Search for the cell housing the specified text and yield its [x, y] center coordinate. 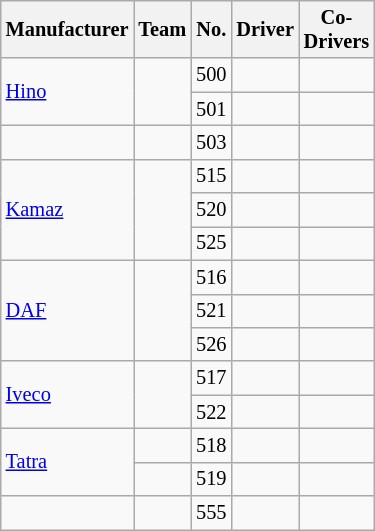
Hino [68, 92]
526 [211, 344]
DAF [68, 310]
519 [211, 479]
525 [211, 243]
555 [211, 513]
Iveco [68, 394]
522 [211, 412]
Kamaz [68, 210]
Co-Drivers [336, 29]
No. [211, 29]
518 [211, 445]
515 [211, 176]
Tatra [68, 462]
521 [211, 311]
520 [211, 210]
516 [211, 277]
503 [211, 142]
501 [211, 109]
517 [211, 378]
Team [163, 29]
Driver [264, 29]
Manufacturer [68, 29]
500 [211, 75]
